Scan for the cell matching the given text and deliver its (X, Y) coordinate at center. 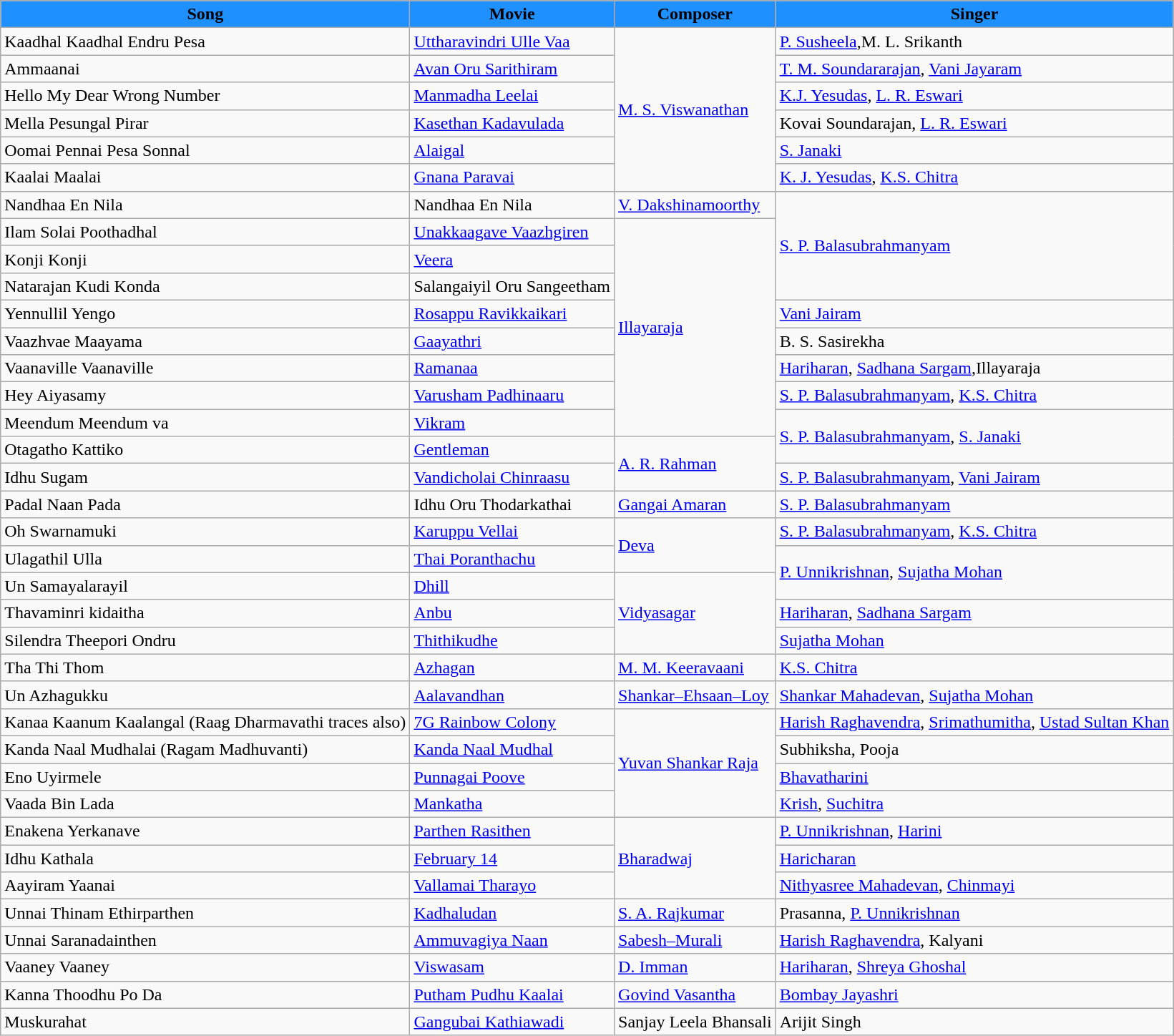
Bhavatharini (974, 776)
Vidyasagar (695, 613)
Bharadwaj (695, 859)
Un Azhagukku (205, 695)
Thavaminri kidaitha (205, 613)
Vani Jairam (974, 313)
Hariharan, Sadhana Sargam,Illayaraja (974, 368)
P. Unnikrishnan, Sujatha Mohan (974, 572)
T. M. Soundararajan, Vani Jayaram (974, 69)
Veera (512, 259)
Mankatha (512, 804)
Illayaraja (695, 327)
7G Rainbow Colony (512, 722)
Kanaa Kaanum Kaalangal (Raag Dharmavathi traces also) (205, 722)
Ammaanai (205, 69)
Oomai Pennai Pesa Sonnal (205, 150)
Un Samayalarayil (205, 586)
Rosappu Ravikkaikari (512, 313)
Harish Raghavendra, Srimathumitha, Ustad Sultan Khan (974, 722)
February 14 (512, 859)
Hello My Dear Wrong Number (205, 96)
Avan Oru Sarithiram (512, 69)
Unnai Thinam Ethirparthen (205, 913)
Kaalai Maalai (205, 177)
Hariharan, Shreya Ghoshal (974, 967)
Konji Konji (205, 259)
Gangai Amaran (695, 504)
Vallamai Tharayo (512, 886)
Ilam Solai Poothadhal (205, 232)
Govind Vasantha (695, 995)
Uttharavindri Ulle Vaa (512, 41)
Unakkaagave Vaazhgiren (512, 232)
Ulagathil Ulla (205, 559)
A. R. Rahman (695, 464)
Otagatho Kattiko (205, 450)
D. Imman (695, 967)
Aalavandhan (512, 695)
Composer (695, 14)
Vaada Bin Lada (205, 804)
Gentleman (512, 450)
Vandicholai Chinraasu (512, 477)
Salangaiyil Oru Sangeetham (512, 286)
M. M. Keeravaani (695, 668)
Punnagai Poove (512, 776)
Azhagan (512, 668)
K.S. Chitra (974, 668)
Vikram (512, 423)
Viswasam (512, 967)
Kovai Soundarajan, L. R. Eswari (974, 123)
B. S. Sasirekha (974, 341)
Thai Poranthachu (512, 559)
Idhu Oru Thodarkathai (512, 504)
Oh Swarnamuki (205, 532)
Shankar Mahadevan, Sujatha Mohan (974, 695)
Shankar–Ehsaan–Loy (695, 695)
Kanda Naal Mudhal (512, 749)
Enakena Yerkanave (205, 831)
Unnai Saranadainthen (205, 940)
Putham Pudhu Kaalai (512, 995)
Hariharan, Sadhana Sargam (974, 613)
Vaazhvae Maayama (205, 341)
Manmadha Leelai (512, 96)
Mella Pesungal Pirar (205, 123)
Kadhaludan (512, 913)
S. P. Balasubrahmanyam, Vani Jairam (974, 477)
Idhu Kathala (205, 859)
Vaanaville Vaanaville (205, 368)
Silendra Theepori Ondru (205, 640)
M. S. Viswanathan (695, 109)
Muskurahat (205, 1022)
Hey Aiyasamy (205, 396)
Nithyasree Mahadevan, Chinmayi (974, 886)
Ammuvagiya Naan (512, 940)
Gnana Paravai (512, 177)
Parthen Rasithen (512, 831)
Sanjay Leela Bhansali (695, 1022)
Kaadhal Kaadhal Endru Pesa (205, 41)
V. Dakshinamoorthy (695, 205)
Sujatha Mohan (974, 640)
Arijit Singh (974, 1022)
Sabesh–Murali (695, 940)
P. Susheela,M. L. Srikanth (974, 41)
Subhiksha, Pooja (974, 749)
Krish, Suchitra (974, 804)
Alaigal (512, 150)
Movie (512, 14)
Harish Raghavendra, Kalyani (974, 940)
Yennullil Yengo (205, 313)
Gangubai Kathiawadi (512, 1022)
P. Unnikrishnan, Harini (974, 831)
Natarajan Kudi Konda (205, 286)
Prasanna, P. Unnikrishnan (974, 913)
Vaaney Vaaney (205, 967)
Kanda Naal Mudhalai (Ragam Madhuvanti) (205, 749)
Singer (974, 14)
Karuppu Vellai (512, 532)
Varusham Padhinaaru (512, 396)
S. P. Balasubrahmanyam, S. Janaki (974, 436)
Eno Uyirmele (205, 776)
Tha Thi Thom (205, 668)
S. Janaki (974, 150)
Song (205, 14)
Bombay Jayashri (974, 995)
S. A. Rajkumar (695, 913)
Idhu Sugam (205, 477)
Anbu (512, 613)
Padal Naan Pada (205, 504)
Deva (695, 545)
Aayiram Yaanai (205, 886)
Meendum Meendum va (205, 423)
Kasethan Kadavulada (512, 123)
Ramanaa (512, 368)
Thithikudhe (512, 640)
Kanna Thoodhu Po Da (205, 995)
Haricharan (974, 859)
K.J. Yesudas, L. R. Eswari (974, 96)
K. J. Yesudas, K.S. Chitra (974, 177)
Dhill (512, 586)
Yuvan Shankar Raja (695, 763)
Gaayathri (512, 341)
